Determine the (x, y) coordinate at the center of the cell enclosing the given text.  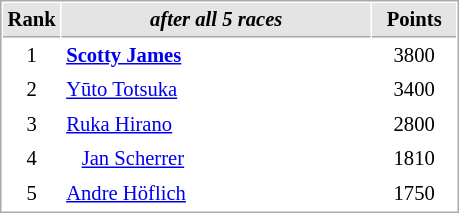
Ruka Hirano (216, 124)
Scotty James (216, 56)
1750 (414, 194)
2800 (414, 124)
3 (32, 124)
3400 (414, 90)
Andre Höflich (216, 194)
4 (32, 158)
Rank (32, 20)
Points (414, 20)
5 (32, 194)
Yūto Totsuka (216, 90)
1810 (414, 158)
after all 5 races (216, 20)
3800 (414, 56)
Jan Scherrer (216, 158)
1 (32, 56)
2 (32, 90)
